Output the [X, Y] coordinate of the center of the cell containing the given text.  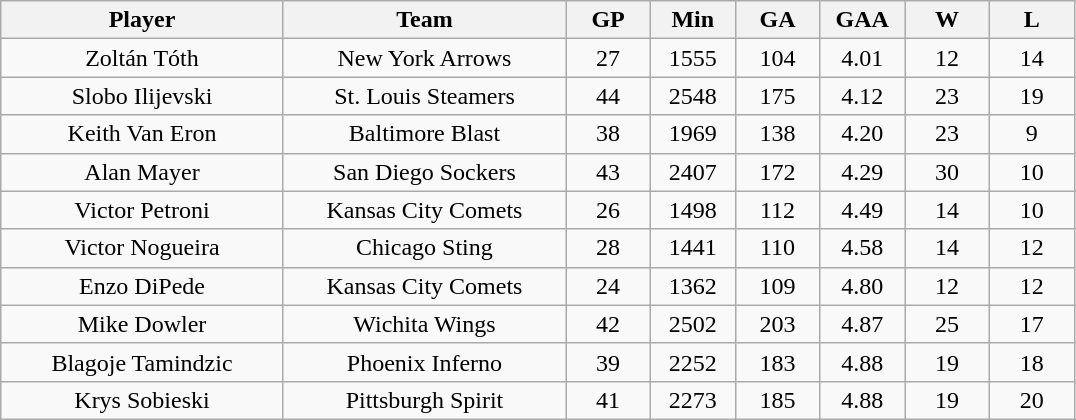
110 [778, 248]
4.01 [862, 58]
4.20 [862, 134]
38 [608, 134]
2273 [692, 400]
2502 [692, 324]
New York Arrows [424, 58]
172 [778, 172]
Phoenix Inferno [424, 362]
4.80 [862, 286]
Min [692, 20]
41 [608, 400]
26 [608, 210]
Mike Dowler [142, 324]
Slobo Ilijevski [142, 96]
2407 [692, 172]
Alan Mayer [142, 172]
Player [142, 20]
24 [608, 286]
203 [778, 324]
138 [778, 134]
GA [778, 20]
18 [1032, 362]
20 [1032, 400]
Pittsburgh Spirit [424, 400]
185 [778, 400]
Baltimore Blast [424, 134]
L [1032, 20]
27 [608, 58]
4.12 [862, 96]
Victor Nogueira [142, 248]
1498 [692, 210]
1555 [692, 58]
4.58 [862, 248]
Victor Petroni [142, 210]
104 [778, 58]
183 [778, 362]
W [948, 20]
4.49 [862, 210]
Krys Sobieski [142, 400]
GP [608, 20]
Chicago Sting [424, 248]
Enzo DiPede [142, 286]
43 [608, 172]
1441 [692, 248]
30 [948, 172]
1362 [692, 286]
17 [1032, 324]
25 [948, 324]
Keith Van Eron [142, 134]
4.87 [862, 324]
112 [778, 210]
St. Louis Steamers [424, 96]
San Diego Sockers [424, 172]
Zoltán Tóth [142, 58]
39 [608, 362]
Team [424, 20]
2548 [692, 96]
44 [608, 96]
GAA [862, 20]
42 [608, 324]
Blagoje Tamindzic [142, 362]
Wichita Wings [424, 324]
2252 [692, 362]
28 [608, 248]
4.29 [862, 172]
9 [1032, 134]
109 [778, 286]
1969 [692, 134]
175 [778, 96]
